Extract the [x, y] coordinate from the center of the cell holding the provided text.  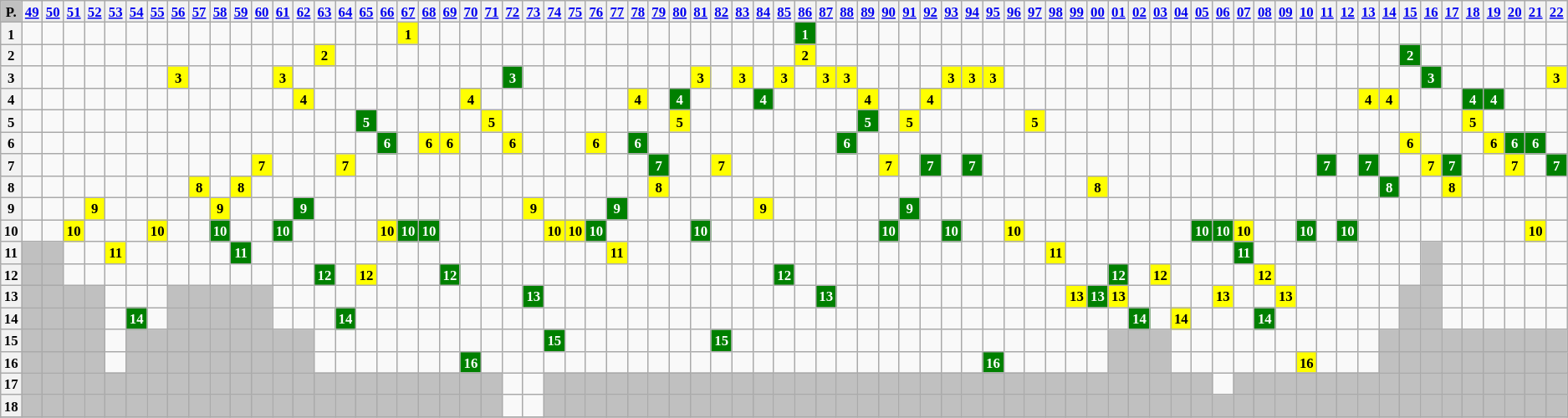
95 [993, 12]
58 [221, 12]
79 [659, 12]
91 [910, 12]
67 [408, 12]
93 [952, 12]
01 [1119, 12]
96 [1014, 12]
76 [595, 12]
05 [1203, 12]
56 [179, 12]
62 [304, 12]
72 [512, 12]
94 [972, 12]
57 [199, 12]
02 [1139, 12]
83 [743, 12]
60 [263, 12]
87 [826, 12]
81 [701, 12]
80 [679, 12]
77 [617, 12]
59 [241, 12]
73 [534, 12]
68 [428, 12]
78 [637, 12]
63 [324, 12]
97 [1035, 12]
09 [1286, 12]
03 [1161, 12]
64 [345, 12]
54 [137, 12]
89 [868, 12]
71 [492, 12]
98 [1055, 12]
P. [12, 12]
85 [784, 12]
61 [283, 12]
74 [554, 12]
50 [54, 12]
55 [157, 12]
53 [115, 12]
51 [74, 12]
86 [804, 12]
52 [95, 12]
00 [1097, 12]
22 [1557, 12]
70 [470, 12]
04 [1181, 12]
92 [930, 12]
82 [721, 12]
49 [32, 12]
21 [1535, 12]
66 [386, 12]
08 [1264, 12]
65 [366, 12]
84 [763, 12]
69 [450, 12]
20 [1515, 12]
07 [1244, 12]
88 [846, 12]
19 [1494, 12]
90 [888, 12]
99 [1077, 12]
06 [1223, 12]
75 [575, 12]
